Pinpoint the cell where the given text exists, returning its (X, Y) midpoint coordinate. 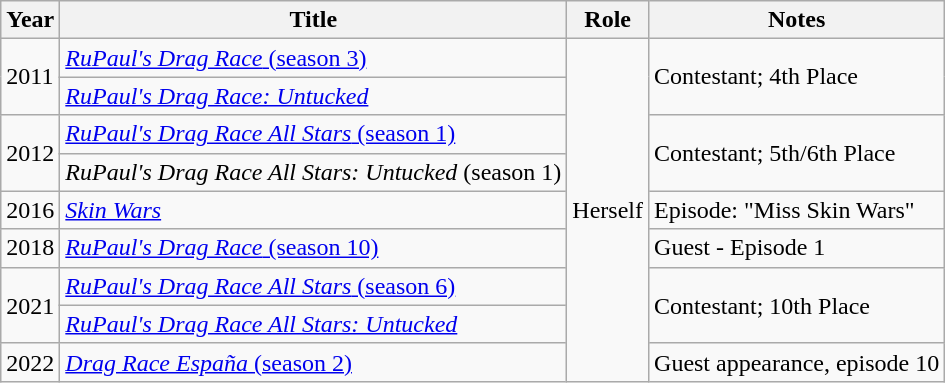
Episode: "Miss Skin Wars" (797, 210)
RuPaul's Drag Race: Untucked (314, 96)
Notes (797, 20)
RuPaul's Drag Race All Stars: Untucked (season 1) (314, 172)
Drag Race España (season 2) (314, 362)
RuPaul's Drag Race (season 3) (314, 58)
2012 (30, 153)
Contestant; 4th Place (797, 77)
Role (608, 20)
2016 (30, 210)
2021 (30, 305)
RuPaul's Drag Race (season 10) (314, 248)
2018 (30, 248)
2011 (30, 77)
RuPaul's Drag Race All Stars: Untucked (314, 324)
2022 (30, 362)
Contestant; 5th/6th Place (797, 153)
Contestant; 10th Place (797, 305)
RuPaul's Drag Race All Stars (season 1) (314, 134)
Guest appearance, episode 10 (797, 362)
RuPaul's Drag Race All Stars (season 6) (314, 286)
Herself (608, 210)
Guest - Episode 1 (797, 248)
Year (30, 20)
Skin Wars (314, 210)
Title (314, 20)
